Output the (x, y) coordinate of the center of the cell containing the given text.  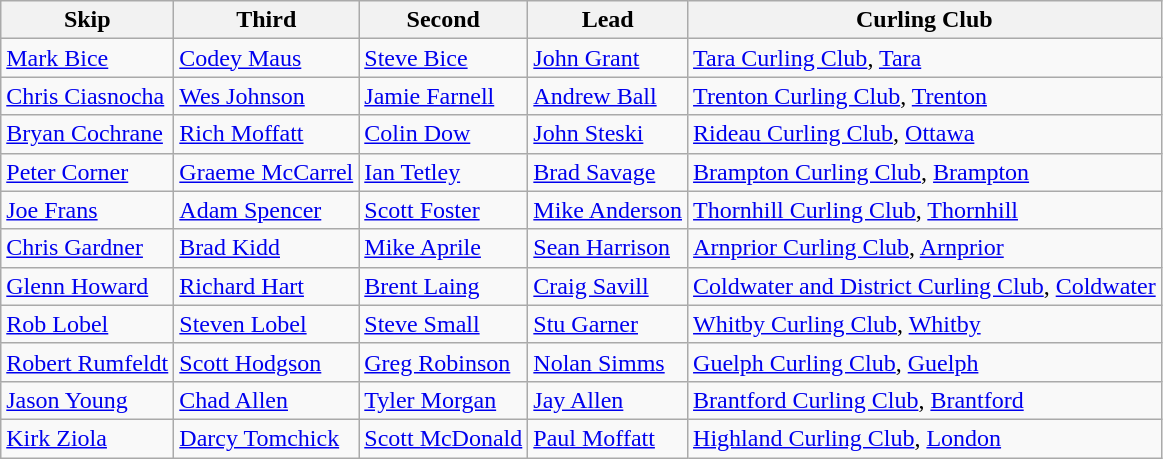
Kirk Ziola (88, 438)
Craig Savill (608, 286)
Peter Corner (88, 172)
Stu Garner (608, 324)
Tyler Morgan (444, 400)
John Grant (608, 58)
Skip (88, 20)
Codey Maus (266, 58)
Lead (608, 20)
Thornhill Curling Club, Thornhill (925, 210)
Darcy Tomchick (266, 438)
Brent Laing (444, 286)
Robert Rumfeldt (88, 362)
Jamie Farnell (444, 96)
Brantford Curling Club, Brantford (925, 400)
Nolan Simms (608, 362)
Ian Tetley (444, 172)
Jason Young (88, 400)
Paul Moffatt (608, 438)
Scott Hodgson (266, 362)
Joe Frans (88, 210)
Mark Bice (88, 58)
Brad Kidd (266, 248)
Rich Moffatt (266, 134)
Trenton Curling Club, Trenton (925, 96)
Richard Hart (266, 286)
Rideau Curling Club, Ottawa (925, 134)
Scott Foster (444, 210)
Tara Curling Club, Tara (925, 58)
Steven Lobel (266, 324)
Steve Small (444, 324)
Wes Johnson (266, 96)
Whitby Curling Club, Whitby (925, 324)
Mike Aprile (444, 248)
Rob Lobel (88, 324)
Graeme McCarrel (266, 172)
Glenn Howard (88, 286)
Mike Anderson (608, 210)
Third (266, 20)
Coldwater and District Curling Club, Coldwater (925, 286)
Second (444, 20)
Highland Curling Club, London (925, 438)
Chris Ciasnocha (88, 96)
Colin Dow (444, 134)
Chad Allen (266, 400)
John Steski (608, 134)
Chris Gardner (88, 248)
Adam Spencer (266, 210)
Brampton Curling Club, Brampton (925, 172)
Steve Bice (444, 58)
Greg Robinson (444, 362)
Curling Club (925, 20)
Sean Harrison (608, 248)
Brad Savage (608, 172)
Scott McDonald (444, 438)
Arnprior Curling Club, Arnprior (925, 248)
Andrew Ball (608, 96)
Guelph Curling Club, Guelph (925, 362)
Jay Allen (608, 400)
Bryan Cochrane (88, 134)
